Output the (X, Y) coordinate of the center of the cell containing the given text.  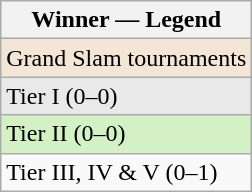
Tier II (0–0) (126, 134)
Winner — Legend (126, 20)
Tier I (0–0) (126, 96)
Tier III, IV & V (0–1) (126, 172)
Grand Slam tournaments (126, 58)
